Pinpoint the cell where the given text exists, returning its [X, Y] midpoint coordinate. 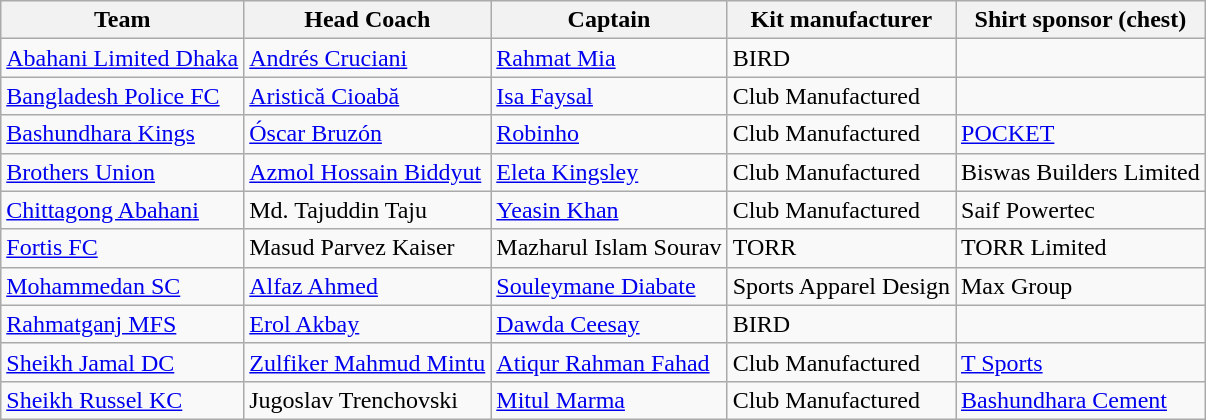
Zulfiker Mahmud Mintu [368, 362]
Brothers Union [122, 172]
Erol Akbay [368, 324]
Kit manufacturer [841, 20]
Sports Apparel Design [841, 286]
Max Group [1081, 286]
Robinho [609, 134]
Bashundhara Cement [1081, 400]
Azmol Hossain Biddyut [368, 172]
Bangladesh Police FC [122, 96]
Atiqur Rahman Fahad [609, 362]
Rahmatganj MFS [122, 324]
Captain [609, 20]
Alfaz Ahmed [368, 286]
Shirt sponsor (chest) [1081, 20]
Mitul Marma [609, 400]
Óscar Bruzón [368, 134]
Isa Faysal [609, 96]
Saif Powertec [1081, 210]
Rahmat Mia [609, 58]
TORR Limited [1081, 248]
Mohammedan SC [122, 286]
Masud Parvez Kaiser [368, 248]
Sheikh Russel KC [122, 400]
Dawda Ceesay [609, 324]
Aristică Cioabă [368, 96]
Biswas Builders Limited [1081, 172]
Bashundhara Kings [122, 134]
Andrés Cruciani [368, 58]
Team [122, 20]
Yeasin Khan [609, 210]
Abahani Limited Dhaka [122, 58]
Mazharul Islam Sourav [609, 248]
Fortis FC [122, 248]
Eleta Kingsley [609, 172]
T Sports [1081, 362]
Head Coach [368, 20]
POCKET [1081, 134]
Md. Tajuddin Taju [368, 210]
Souleymane Diabate [609, 286]
Chittagong Abahani [122, 210]
Jugoslav Trenchovski [368, 400]
TORR [841, 248]
Sheikh Jamal DC [122, 362]
